Detect which cell encompasses the target text, then output its (X, Y) center coordinate. 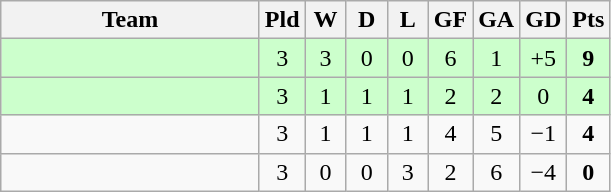
Pts (588, 20)
L (408, 20)
−1 (544, 134)
D (366, 20)
−4 (544, 172)
Pld (282, 20)
9 (588, 58)
5 (496, 134)
GF (450, 20)
W (326, 20)
Team (130, 20)
GD (544, 20)
GA (496, 20)
+5 (544, 58)
